From the cell containing the given text, extract its center point as [x, y] coordinate. 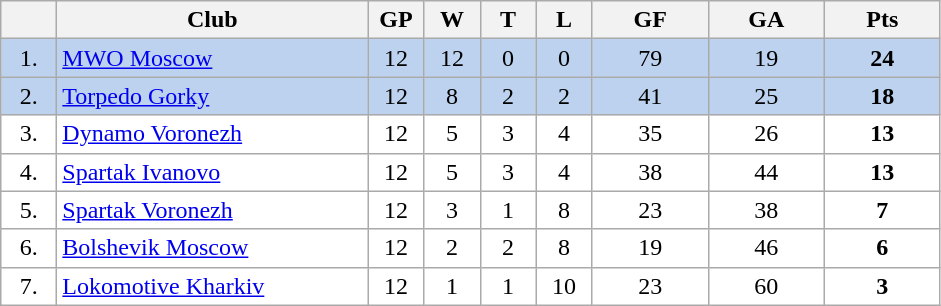
6 [882, 248]
24 [882, 58]
GA [766, 20]
Spartak Voronezh [212, 210]
Pts [882, 20]
5. [29, 210]
Bolshevik Moscow [212, 248]
W [452, 20]
7. [29, 286]
18 [882, 96]
GF [650, 20]
4. [29, 172]
L [564, 20]
3. [29, 134]
1. [29, 58]
Club [212, 20]
10 [564, 286]
44 [766, 172]
6. [29, 248]
35 [650, 134]
60 [766, 286]
7 [882, 210]
Lokomotive Kharkiv [212, 286]
Spartak Ivanovo [212, 172]
MWO Moscow [212, 58]
Torpedo Gorky [212, 96]
GP [396, 20]
41 [650, 96]
46 [766, 248]
Dynamo Voronezh [212, 134]
26 [766, 134]
79 [650, 58]
25 [766, 96]
2. [29, 96]
T [508, 20]
